Identify which cell holds the provided text, then report its (x, y) central coordinate. 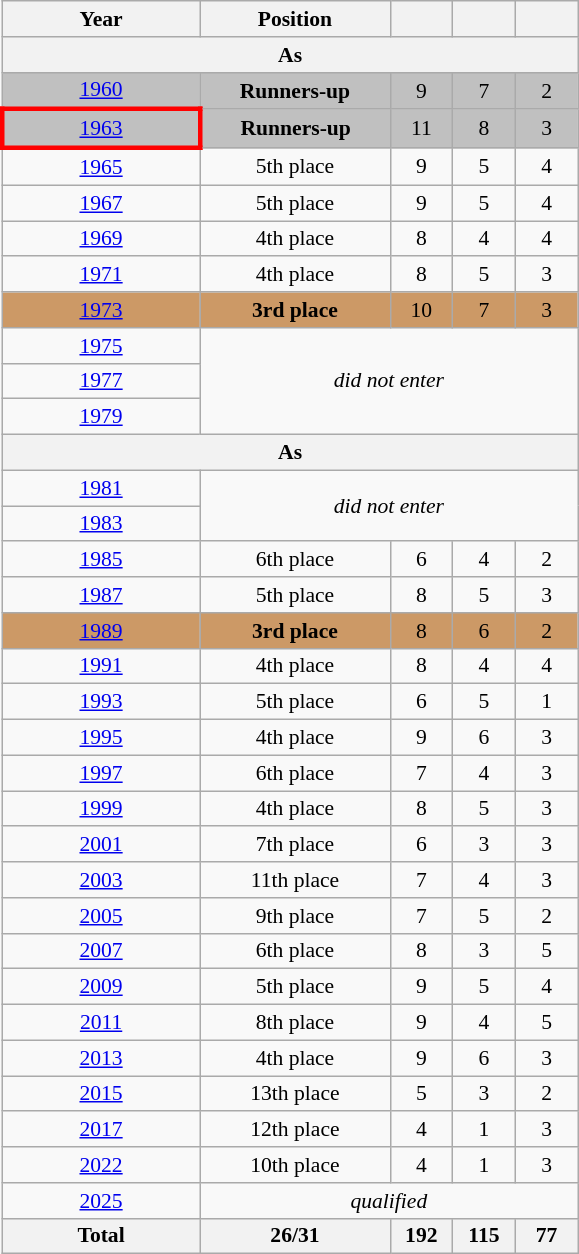
9th place (295, 916)
115 (484, 1236)
13th place (295, 1094)
77 (546, 1236)
1965 (101, 166)
2013 (101, 1058)
1975 (101, 346)
1987 (101, 595)
1991 (101, 666)
2022 (101, 1165)
2001 (101, 845)
2009 (101, 987)
12th place (295, 1130)
Total (101, 1236)
Position (295, 19)
10th place (295, 1165)
1967 (101, 203)
2025 (101, 1201)
8th place (295, 1023)
11th place (295, 880)
1999 (101, 809)
10 (422, 310)
1993 (101, 702)
2017 (101, 1130)
1977 (101, 381)
1989 (101, 631)
qualified (389, 1201)
1981 (101, 488)
2005 (101, 916)
1973 (101, 310)
2011 (101, 1023)
26/31 (295, 1236)
2003 (101, 880)
1960 (101, 90)
1971 (101, 275)
1985 (101, 560)
1995 (101, 738)
1997 (101, 773)
1969 (101, 239)
1983 (101, 524)
1963 (101, 130)
2015 (101, 1094)
11 (422, 130)
1979 (101, 417)
Year (101, 19)
2007 (101, 951)
192 (422, 1236)
7th place (295, 845)
